Output the (x, y) coordinate of the center of the cell containing the given text.  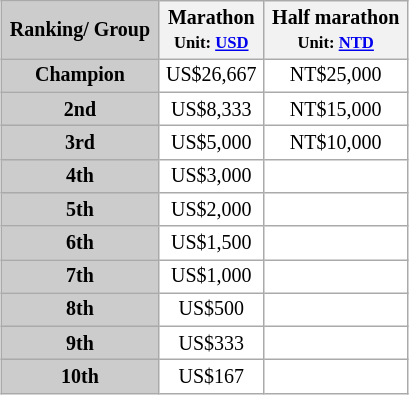
NT$25,000 (336, 76)
9th (80, 342)
US$333 (212, 342)
NT$15,000 (336, 108)
US$1,000 (212, 276)
Champion (80, 76)
US$1,500 (212, 242)
NT$10,000 (336, 142)
US$5,000 (212, 142)
US$3,000 (212, 176)
US$8,333 (212, 108)
US$26,667 (212, 76)
2nd (80, 108)
5th (80, 210)
3rd (80, 142)
4th (80, 176)
10th (80, 376)
Ranking/ Group (80, 30)
US$500 (212, 310)
MarathonUnit: USD (212, 30)
8th (80, 310)
US$2,000 (212, 210)
US$167 (212, 376)
7th (80, 276)
6th (80, 242)
Half marathonUnit: NTD (336, 30)
